Identify which cell holds the provided text, then report its (X, Y) central coordinate. 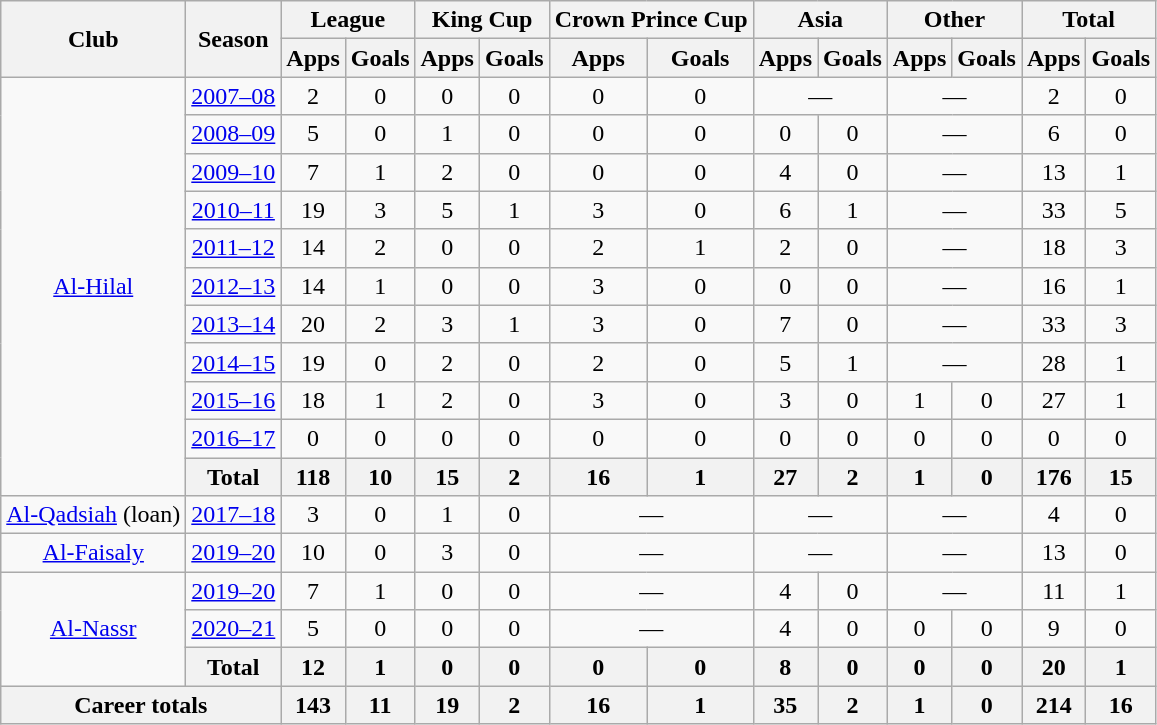
Al-Nassr (94, 629)
35 (785, 705)
214 (1054, 705)
King Cup (482, 20)
176 (1054, 477)
9 (1054, 629)
2009–10 (234, 172)
Asia (820, 20)
2013–14 (234, 324)
Club (94, 39)
28 (1054, 362)
2012–13 (234, 286)
Crown Prince Cup (651, 20)
2017–18 (234, 515)
118 (313, 477)
2015–16 (234, 400)
Season (234, 39)
2014–15 (234, 362)
Career totals (141, 705)
2020–21 (234, 629)
League (348, 20)
Al-Qadsiah (loan) (94, 515)
12 (313, 667)
8 (785, 667)
Al-Hilal (94, 286)
2008–09 (234, 134)
2010–11 (234, 210)
2016–17 (234, 438)
2007–08 (234, 96)
2011–12 (234, 248)
143 (313, 705)
Other (954, 20)
Al-Faisaly (94, 553)
